Locate the cell with the specified text and output its [x, y] center coordinate. 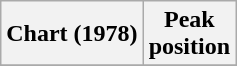
Chart (1978) [72, 34]
Peakposition [189, 34]
